Search for the cell housing the specified text and yield its (X, Y) center coordinate. 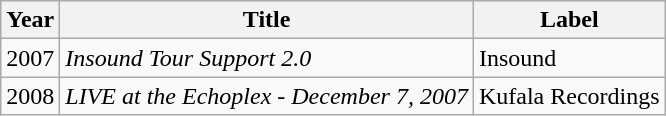
2007 (30, 58)
Label (569, 20)
Year (30, 20)
Title (267, 20)
2008 (30, 96)
Insound (569, 58)
LIVE at the Echoplex - December 7, 2007 (267, 96)
Kufala Recordings (569, 96)
Insound Tour Support 2.0 (267, 58)
